Pinpoint the cell where the given text exists, returning its (x, y) midpoint coordinate. 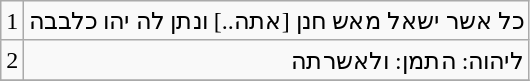
1 (12, 21)
כל אשר ישאל מאש חנן [אתה..] ונתן לה יהו כלבבה (277, 21)
2 (12, 60)
ליהוה: התמן: ולאשרתה (277, 60)
